Locate the cell with the specified text and output its [X, Y] center coordinate. 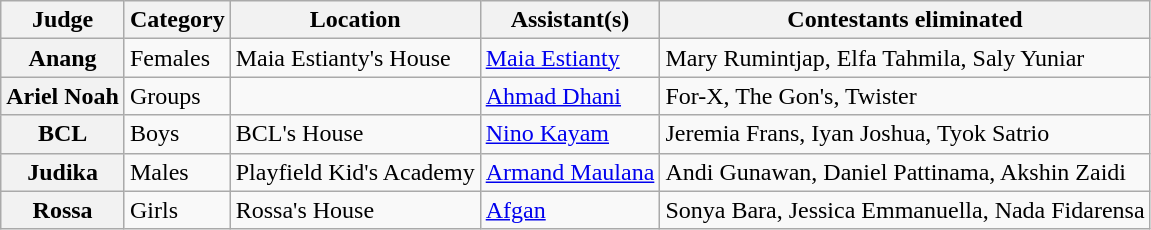
BCL [63, 134]
Maia Estianty's House [355, 58]
Males [177, 172]
Playfield Kid's Academy [355, 172]
Afgan [570, 210]
Andi Gunawan, Daniel Pattinama, Akshin Zaidi [905, 172]
Ahmad Dhani [570, 96]
Boys [177, 134]
For-X, The Gon's, Twister [905, 96]
Anang [63, 58]
Maia Estianty [570, 58]
Category [177, 20]
Assistant(s) [570, 20]
Groups [177, 96]
Armand Maulana [570, 172]
Girls [177, 210]
Location [355, 20]
Ariel Noah [63, 96]
Rossa [63, 210]
Contestants eliminated [905, 20]
BCL's House [355, 134]
Rossa's House [355, 210]
Sonya Bara, Jessica Emmanuella, Nada Fidarensa [905, 210]
Jeremia Frans, Iyan Joshua, Tyok Satrio [905, 134]
Judika [63, 172]
Mary Rumintjap, Elfa Tahmila, Saly Yuniar [905, 58]
Judge [63, 20]
Females [177, 58]
Nino Kayam [570, 134]
